Locate the cell with the specified text and output its [X, Y] center coordinate. 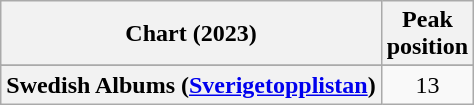
13 [427, 85]
Peakposition [427, 34]
Swedish Albums (Sverigetopplistan) [191, 85]
Chart (2023) [191, 34]
